Scan for the cell matching the given text and deliver its [X, Y] coordinate at center. 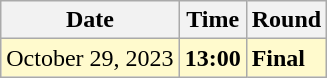
October 29, 2023 [90, 58]
Time [212, 20]
Date [90, 20]
Round [286, 20]
Final [286, 58]
13:00 [212, 58]
